Determine the (x, y) coordinate at the center of the cell enclosing the given text.  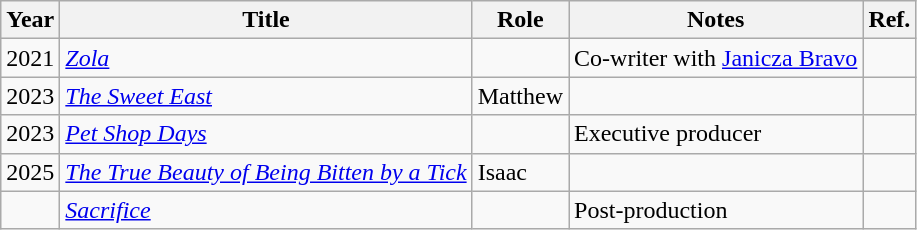
Post-production (716, 210)
Pet Shop Days (266, 134)
The True Beauty of Being Bitten by a Tick (266, 172)
Sacrifice (266, 210)
Year (30, 20)
Title (266, 20)
2021 (30, 58)
Isaac (520, 172)
Zola (266, 58)
Ref. (890, 20)
The Sweet East (266, 96)
Matthew (520, 96)
Executive producer (716, 134)
Notes (716, 20)
Co-writer with Janicza Bravo (716, 58)
Role (520, 20)
2025 (30, 172)
